Find where the given text appears and provide that cell's center as [X, Y] coordinate. 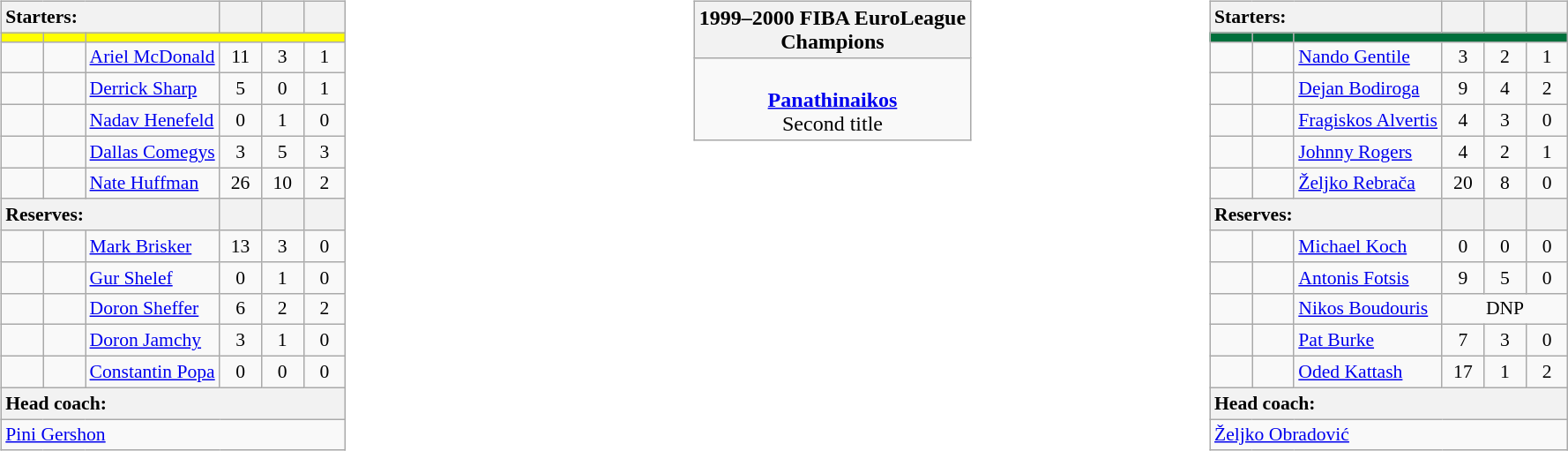
8 [1505, 184]
Gur Shelef [152, 277]
Johnny Rogers [1368, 152]
Nate Huffman [152, 184]
Nikos Boudouris [1368, 309]
10 [282, 184]
Nadav Henefeld [152, 120]
26 [241, 184]
1999–2000 FIBA EuroLeague Champions [833, 30]
Ariel McDonald [152, 57]
Pat Burke [1368, 341]
Doron Sheffer [152, 309]
Oded Kattash [1368, 372]
Nando Gentile [1368, 57]
Michael Koch [1368, 246]
20 [1463, 184]
Constantin Popa [152, 372]
Dejan Bodiroga [1368, 89]
Pini Gershon [173, 434]
6 [241, 309]
Fragiskos Alvertis [1368, 120]
Željko Rebrača [1368, 184]
Mark Brisker [152, 246]
Željko Obradović [1389, 434]
Derrick Sharp [152, 89]
Dallas Comegys [152, 152]
13 [241, 246]
7 [1463, 341]
11 [241, 57]
PanathinaikosSecond title [833, 99]
Doron Jamchy [152, 341]
Antonis Fotsis [1368, 277]
DNP [1505, 309]
17 [1463, 372]
